Capture the cell that displays the provided text and extract its (x, y) central coordinate. 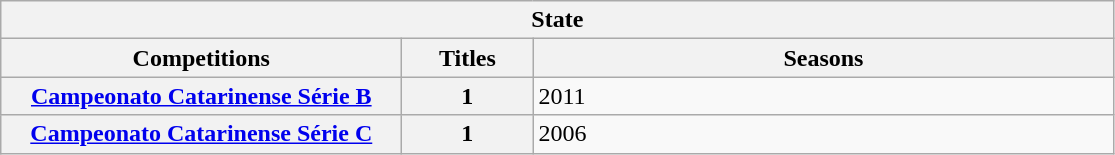
Campeonato Catarinense Série C (202, 134)
Titles (468, 58)
Competitions (202, 58)
2011 (824, 96)
2006 (824, 134)
State (558, 20)
Campeonato Catarinense Série B (202, 96)
Seasons (824, 58)
